Return the (X, Y) coordinate for the center point of the cell that contains the specified text.  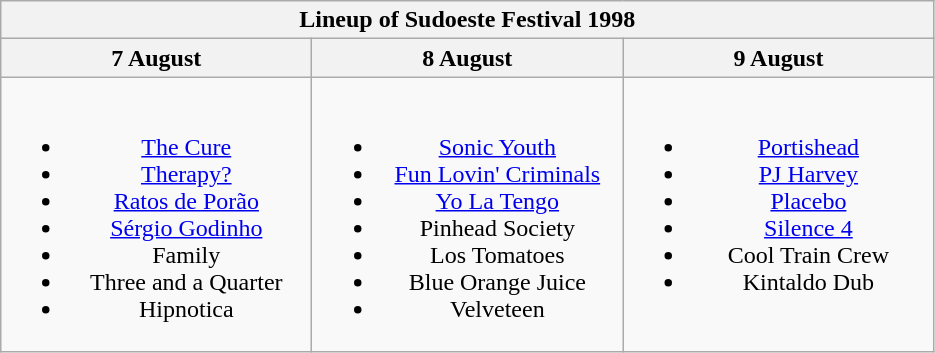
7 August (156, 58)
Lineup of Sudoeste Festival 1998 (468, 20)
The CureTherapy?Ratos de PorãoSérgio GodinhoFamilyThree and a QuarterHipnotica (156, 214)
PortisheadPJ HarveyPlaceboSilence 4Cool Train CrewKintaldo Dub (778, 214)
8 August (468, 58)
Sonic YouthFun Lovin' CriminalsYo La TengoPinhead SocietyLos TomatoesBlue Orange JuiceVelveteen (468, 214)
9 August (778, 58)
